Locate the cell with the specified text and output its (x, y) center coordinate. 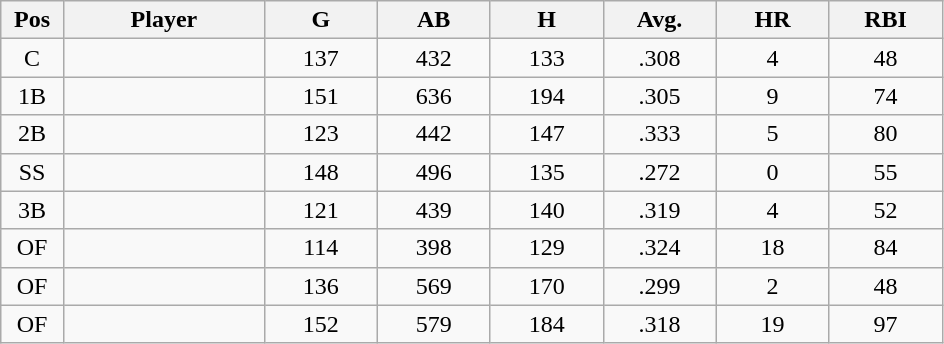
80 (886, 134)
18 (772, 248)
133 (546, 58)
579 (434, 324)
.318 (660, 324)
.319 (660, 210)
2 (772, 286)
0 (772, 172)
55 (886, 172)
136 (320, 286)
.333 (660, 134)
114 (320, 248)
123 (320, 134)
G (320, 20)
442 (434, 134)
148 (320, 172)
439 (434, 210)
.324 (660, 248)
.272 (660, 172)
C (32, 58)
9 (772, 96)
194 (546, 96)
3B (32, 210)
H (546, 20)
AB (434, 20)
151 (320, 96)
135 (546, 172)
636 (434, 96)
.305 (660, 96)
2B (32, 134)
1B (32, 96)
RBI (886, 20)
97 (886, 324)
19 (772, 324)
52 (886, 210)
137 (320, 58)
5 (772, 134)
147 (546, 134)
.308 (660, 58)
432 (434, 58)
74 (886, 96)
129 (546, 248)
HR (772, 20)
184 (546, 324)
496 (434, 172)
Player (164, 20)
.299 (660, 286)
Pos (32, 20)
84 (886, 248)
140 (546, 210)
398 (434, 248)
170 (546, 286)
152 (320, 324)
SS (32, 172)
121 (320, 210)
Avg. (660, 20)
569 (434, 286)
